Return the (X, Y) coordinate for the center point of the cell that contains the specified text.  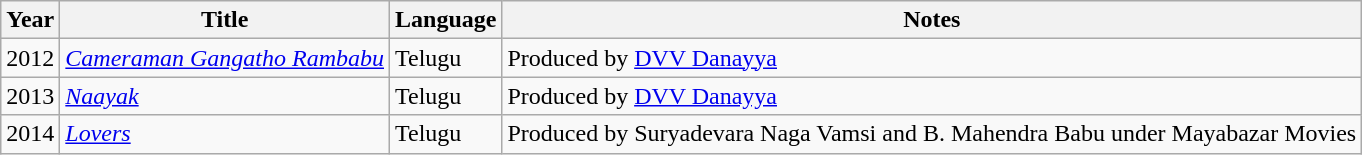
Naayak (225, 96)
2013 (30, 96)
2014 (30, 134)
Year (30, 20)
Notes (932, 20)
Lovers (225, 134)
2012 (30, 58)
Title (225, 20)
Produced by Suryadevara Naga Vamsi and B. Mahendra Babu under Mayabazar Movies (932, 134)
Cameraman Gangatho Rambabu (225, 58)
Language (446, 20)
